Output the [x, y] coordinate of the center of the cell containing the given text.  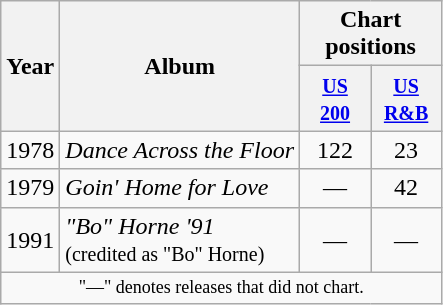
122 [336, 150]
US R&B [406, 98]
1991 [30, 240]
Dance Across the Floor [180, 150]
"Bo" Horne '91 (credited as "Bo" Horne) [180, 240]
1978 [30, 150]
Chart positions [371, 34]
23 [406, 150]
Goin' Home for Love [180, 188]
Year [30, 66]
1979 [30, 188]
Album [180, 66]
"—" denotes releases that did not chart. [222, 288]
US 200 [336, 98]
42 [406, 188]
